Return the (X, Y) coordinate for the center point of the cell that contains the specified text.  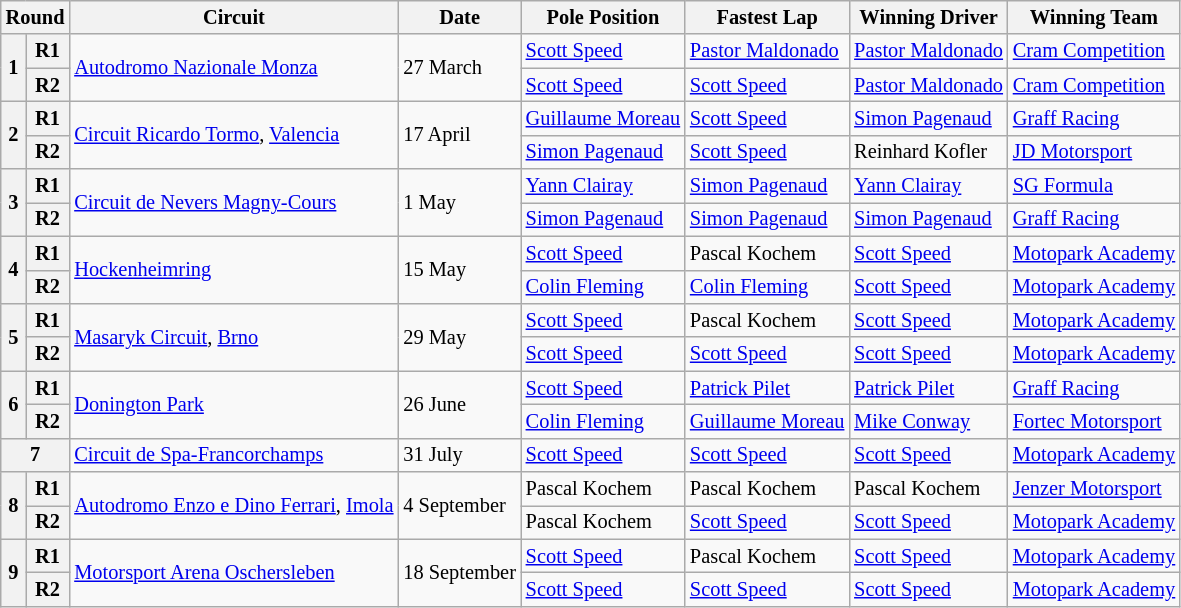
1 May (459, 202)
27 March (459, 68)
Motorsport Arena Oschersleben (234, 572)
7 (36, 455)
6 (14, 404)
Circuit (234, 17)
Autodromo Nazionale Monza (234, 68)
8 (14, 506)
Circuit Ricardo Tormo, Valencia (234, 134)
Winning Driver (928, 17)
15 May (459, 270)
SG Formula (1094, 186)
Autodromo Enzo e Dino Ferrari, Imola (234, 506)
Winning Team (1094, 17)
Fortec Motorsport (1094, 421)
Donington Park (234, 404)
Reinhard Kofler (928, 152)
Date (459, 17)
Pole Position (603, 17)
3 (14, 202)
31 July (459, 455)
Fastest Lap (767, 17)
Masaryk Circuit, Brno (234, 336)
29 May (459, 336)
Hockenheimring (234, 270)
JD Motorsport (1094, 152)
9 (14, 572)
Circuit de Spa-Francorchamps (234, 455)
Jenzer Motorsport (1094, 489)
Circuit de Nevers Magny-Cours (234, 202)
Mike Conway (928, 421)
17 April (459, 134)
4 (14, 270)
4 September (459, 506)
Round (36, 17)
1 (14, 68)
26 June (459, 404)
18 September (459, 572)
2 (14, 134)
5 (14, 336)
